Return [X, Y] of the center of cell containing provided text 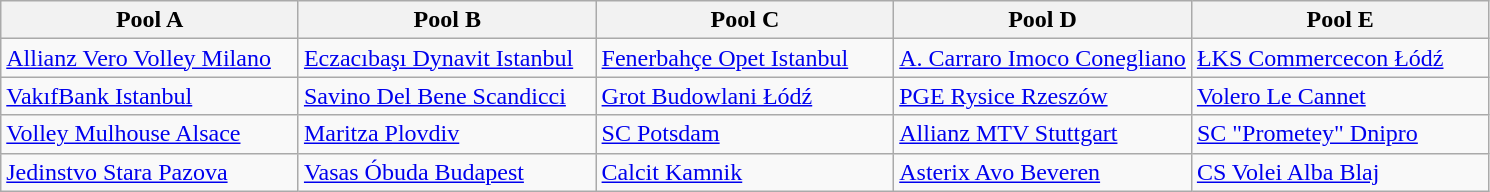
A. Carraro Imoco Conegliano [1043, 58]
PGE Rysice Rzeszów [1043, 96]
Vasas Óbuda Budapest [447, 172]
Savino Del Bene Scandicci [447, 96]
SC Potsdam [745, 134]
ŁKS Commercecon Łódź [1340, 58]
Pool E [1340, 20]
VakıfBank Istanbul [150, 96]
CS Volei Alba Blaj [1340, 172]
Volero Le Cannet [1340, 96]
Pool C [745, 20]
Pool D [1043, 20]
Pool B [447, 20]
Allianz MTV Stuttgart [1043, 134]
Calcit Kamnik [745, 172]
Pool A [150, 20]
Jedinstvo Stara Pazova [150, 172]
Volley Mulhouse Alsace [150, 134]
SC "Prometey" Dnipro [1340, 134]
Grot Budowlani Łódź [745, 96]
Allianz Vero Volley Milano [150, 58]
Asterix Avo Beveren [1043, 172]
Maritza Plovdiv [447, 134]
Eczacıbaşı Dynavit Istanbul [447, 58]
Fenerbahçe Opet Istanbul [745, 58]
